Detect which cell encompasses the target text, then output its (X, Y) center coordinate. 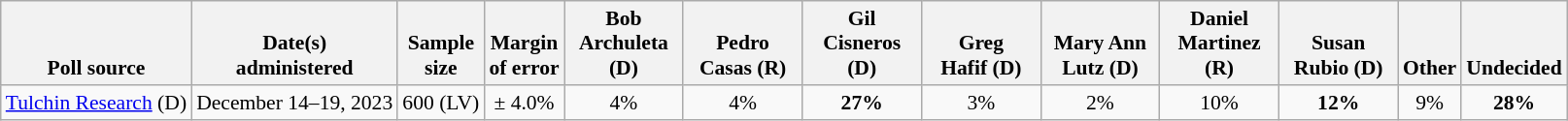
12% (1339, 103)
Tulchin Research (D) (96, 103)
Samplesize (441, 43)
SusanRubio (D) (1339, 43)
PedroCasas (R) (742, 43)
Mary AnnLutz (D) (1100, 43)
Marginof error (524, 43)
DanielMartinez (R) (1220, 43)
Date(s)administered (294, 43)
9% (1430, 103)
December 14–19, 2023 (294, 103)
28% (1514, 103)
BobArchuleta (D) (624, 43)
Poll source (96, 43)
GilCisneros (D) (863, 43)
Undecided (1514, 43)
2% (1100, 103)
GregHafif (D) (981, 43)
27% (863, 103)
± 4.0% (524, 103)
10% (1220, 103)
3% (981, 103)
Other (1430, 43)
600 (LV) (441, 103)
